Find where the given text appears and provide that cell's center as (X, Y) coordinate. 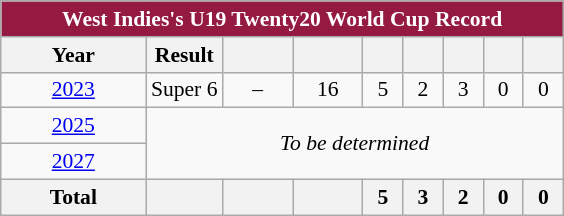
Total (74, 197)
West Indies's U19 Twenty20 World Cup Record (282, 19)
Super 6 (184, 90)
2023 (74, 90)
– (258, 90)
Result (184, 55)
2025 (74, 126)
16 (328, 90)
Year (74, 55)
2027 (74, 162)
To be determined (355, 144)
